Detect which cell encompasses the target text, then output its [X, Y] center coordinate. 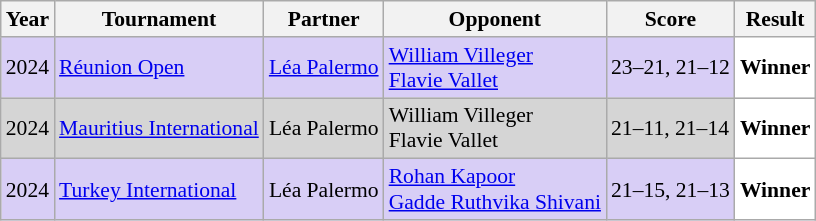
Partner [324, 19]
Score [670, 19]
21–11, 21–14 [670, 128]
Opponent [495, 19]
Result [776, 19]
Réunion Open [159, 68]
23–21, 21–12 [670, 68]
21–15, 21–13 [670, 190]
Mauritius International [159, 128]
Turkey International [159, 190]
Tournament [159, 19]
Year [28, 19]
Rohan Kapoor Gadde Ruthvika Shivani [495, 190]
